Search for the cell housing the specified text and yield its [X, Y] center coordinate. 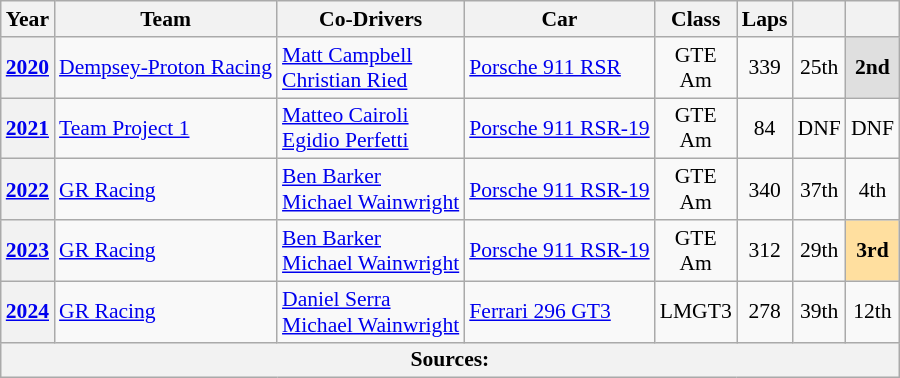
Matt Campbell Christian Ried [370, 68]
339 [765, 68]
4th [872, 190]
12th [872, 312]
25th [818, 68]
Ferrari 296 GT3 [559, 312]
2023 [28, 250]
Matteo Cairoli Egidio Perfetti [370, 128]
3rd [872, 250]
278 [765, 312]
29th [818, 250]
2021 [28, 128]
2024 [28, 312]
39th [818, 312]
Team [166, 19]
2nd [872, 68]
Year [28, 19]
Sources: [450, 360]
Car [559, 19]
Daniel Serra Michael Wainwright [370, 312]
Porsche 911 RSR [559, 68]
84 [765, 128]
2020 [28, 68]
LMGT3 [696, 312]
Laps [765, 19]
2022 [28, 190]
37th [818, 190]
Dempsey-Proton Racing [166, 68]
Class [696, 19]
312 [765, 250]
Team Project 1 [166, 128]
340 [765, 190]
Co-Drivers [370, 19]
